Capture the cell that displays the provided text and extract its [X, Y] central coordinate. 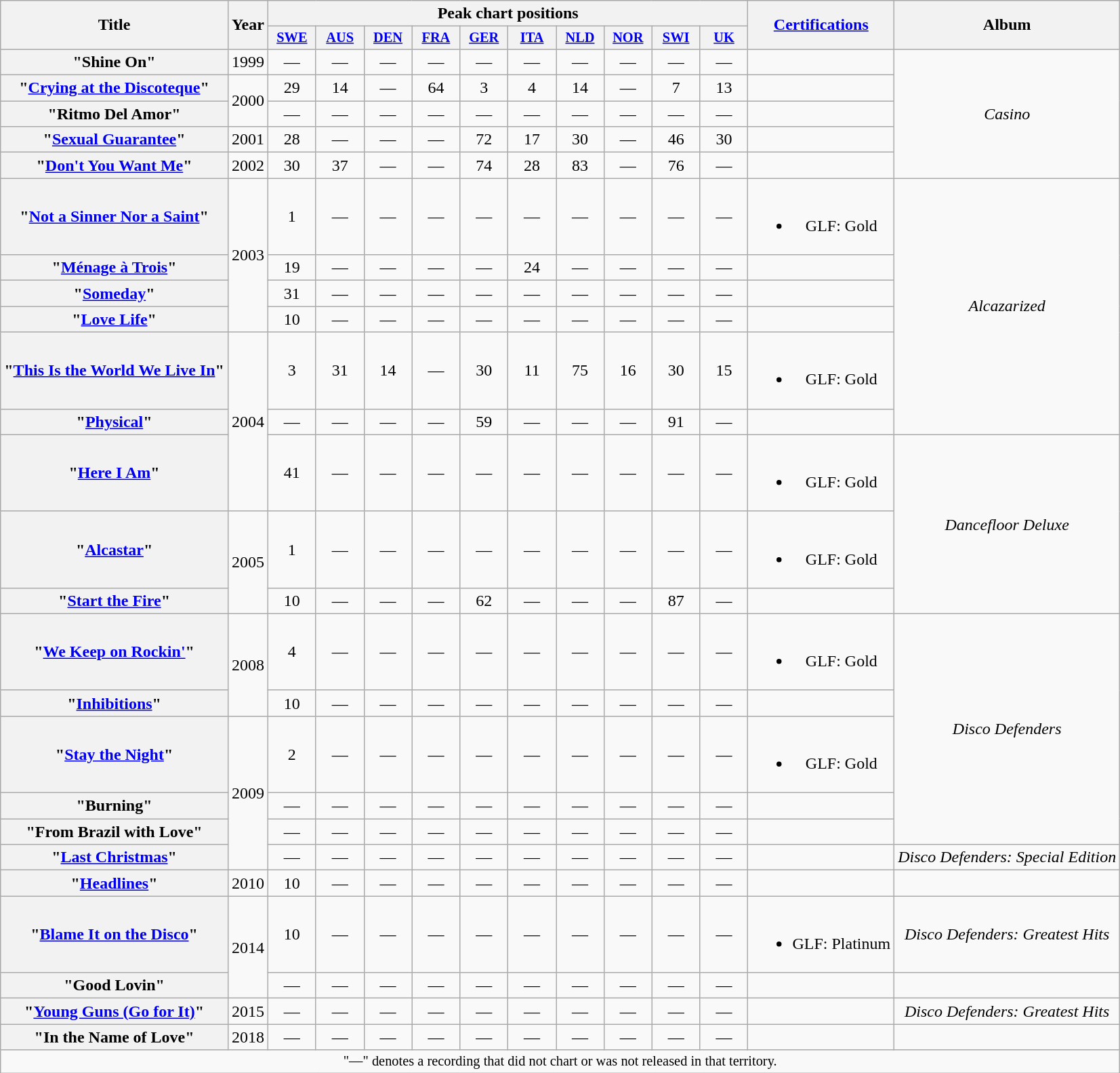
41 [291, 473]
64 [436, 88]
Title [115, 25]
GLF: Platinum [821, 934]
AUS [340, 38]
"In the Name of Love" [115, 1037]
2014 [248, 948]
Peak chart positions [508, 14]
83 [580, 165]
"Headlines" [115, 883]
"Stay the Night" [115, 754]
29 [291, 88]
Disco Defenders [1007, 729]
GER [484, 38]
Alcazarized [1007, 306]
UK [724, 38]
72 [484, 140]
2008 [248, 664]
"Someday" [115, 293]
FRA [436, 38]
Year [248, 25]
"Ménage à Trois" [115, 268]
"This Is the World We Live In" [115, 370]
Certifications [821, 25]
NLD [580, 38]
"Start the Fire" [115, 601]
2015 [248, 1011]
16 [627, 370]
"Love Life" [115, 319]
"Sexual Guarantee" [115, 140]
46 [676, 140]
"Don't You Want Me" [115, 165]
1999 [248, 62]
59 [484, 422]
"From Brazil with Love" [115, 832]
Disco Defenders: Special Edition [1007, 857]
NOR [627, 38]
"Burning" [115, 806]
17 [533, 140]
24 [533, 268]
2009 [248, 793]
"Last Christmas" [115, 857]
87 [676, 601]
11 [533, 370]
37 [340, 165]
75 [580, 370]
"Ritmo Del Amor" [115, 114]
2000 [248, 101]
"Inhibitions" [115, 703]
76 [676, 165]
"Alcastar" [115, 549]
74 [484, 165]
SWI [676, 38]
2 [291, 754]
91 [676, 422]
7 [676, 88]
SWE [291, 38]
ITA [533, 38]
"—" denotes a recording that did not chart or was not released in that territory. [560, 1061]
2004 [248, 422]
"Not a Sinner Nor a Saint" [115, 217]
2005 [248, 563]
62 [484, 601]
"Young Guns (Go for It)" [115, 1011]
"Crying at the Discoteque" [115, 88]
2003 [248, 255]
"Good Lovin" [115, 986]
2001 [248, 140]
2002 [248, 165]
"Here I Am" [115, 473]
2010 [248, 883]
15 [724, 370]
13 [724, 88]
Dancefloor Deluxe [1007, 524]
19 [291, 268]
"We Keep on Rockin'" [115, 652]
"Shine On" [115, 62]
"Blame It on the Disco" [115, 934]
DEN [388, 38]
2018 [248, 1037]
Casino [1007, 113]
Album [1007, 25]
"Physical" [115, 422]
